Determine the [x, y] coordinate at the center of the cell enclosing the given text.  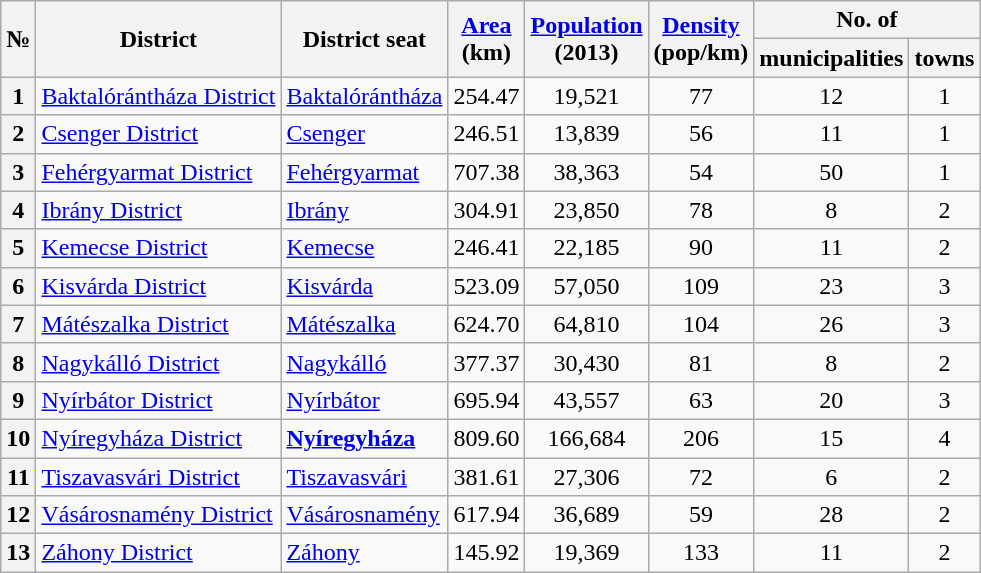
78 [701, 210]
Population(2013) [586, 39]
109 [701, 286]
Vásárosnamény District [158, 515]
13,839 [586, 134]
43,557 [586, 400]
13 [18, 553]
10 [18, 438]
Mátészalka [364, 324]
Csenger [364, 134]
Baktalórántháza [364, 96]
№ [18, 39]
59 [701, 515]
Vásárosnamény [364, 515]
27,306 [586, 477]
523.09 [486, 286]
64,810 [586, 324]
254.47 [486, 96]
809.60 [486, 438]
28 [832, 515]
20 [832, 400]
Záhony District [158, 553]
72 [701, 477]
15 [832, 438]
Fehérgyarmat District [158, 172]
Nyírbátor District [158, 400]
Nagykálló [364, 362]
9 [18, 400]
Kemecse [364, 248]
81 [701, 362]
Nyíregyháza District [158, 438]
145.92 [486, 553]
Tiszavasvári [364, 477]
206 [701, 438]
377.37 [486, 362]
38,363 [586, 172]
municipalities [832, 58]
624.70 [486, 324]
Ibrány District [158, 210]
Kisvárda [364, 286]
Kisvárda District [158, 286]
19,521 [586, 96]
Fehérgyarmat [364, 172]
695.94 [486, 400]
54 [701, 172]
26 [832, 324]
22,185 [586, 248]
Tiszavasvári District [158, 477]
381.61 [486, 477]
104 [701, 324]
707.38 [486, 172]
246.41 [486, 248]
23,850 [586, 210]
246.51 [486, 134]
Area(km) [486, 39]
30,430 [586, 362]
Záhony [364, 553]
90 [701, 248]
57,050 [586, 286]
Ibrány [364, 210]
36,689 [586, 515]
133 [701, 553]
District seat [364, 39]
Mátészalka District [158, 324]
304.91 [486, 210]
Baktalórántháza District [158, 96]
77 [701, 96]
50 [832, 172]
166,684 [586, 438]
Nyíregyháza [364, 438]
Kemecse District [158, 248]
617.94 [486, 515]
23 [832, 286]
District [158, 39]
Nyírbátor [364, 400]
towns [944, 58]
19,369 [586, 553]
7 [18, 324]
56 [701, 134]
Nagykálló District [158, 362]
No. of [867, 20]
63 [701, 400]
5 [18, 248]
Csenger District [158, 134]
Density(pop/km) [701, 39]
